Locate the cell with the specified text and output its [X, Y] center coordinate. 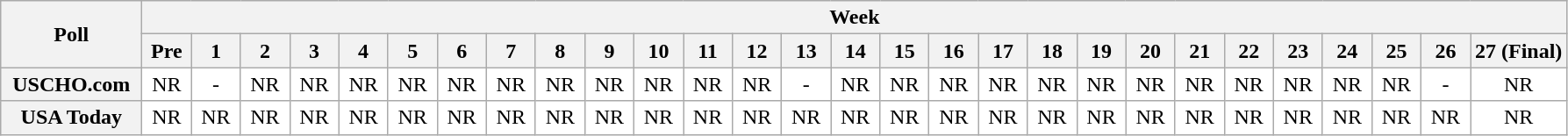
15 [905, 51]
21 [1199, 51]
6 [462, 51]
17 [1003, 51]
18 [1052, 51]
Poll [72, 34]
25 [1396, 51]
USA Today [72, 118]
Week [855, 18]
12 [757, 51]
27 (Final) [1519, 51]
20 [1150, 51]
3 [314, 51]
7 [511, 51]
16 [954, 51]
1 [216, 51]
2 [265, 51]
9 [609, 51]
23 [1298, 51]
4 [363, 51]
13 [806, 51]
19 [1101, 51]
5 [412, 51]
USCHO.com [72, 84]
22 [1249, 51]
24 [1347, 51]
14 [856, 51]
8 [560, 51]
26 [1445, 51]
11 [707, 51]
Pre [167, 51]
10 [658, 51]
